Identify which cell holds the provided text, then report its (x, y) central coordinate. 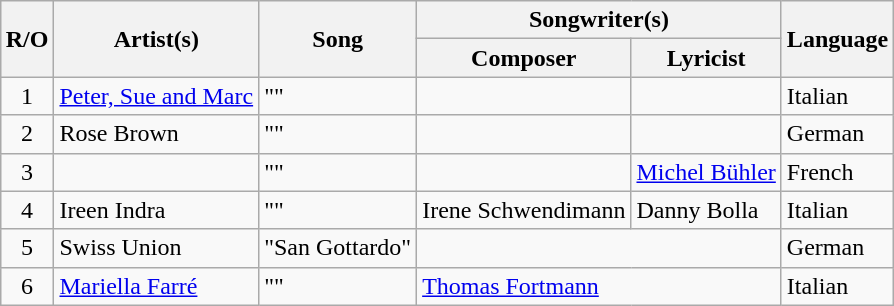
Artist(s) (156, 39)
Danny Bolla (706, 210)
1 (27, 96)
R/O (27, 39)
Rose Brown (156, 134)
6 (27, 286)
3 (27, 172)
Mariella Farré (156, 286)
Song (338, 39)
Songwriter(s) (600, 20)
4 (27, 210)
Ireen Indra (156, 210)
5 (27, 248)
Peter, Sue and Marc (156, 96)
Language (837, 39)
Composer (524, 58)
Irene Schwendimann (524, 210)
Lyricist (706, 58)
French (837, 172)
Michel Bühler (706, 172)
Thomas Fortmann (600, 286)
2 (27, 134)
"San Gottardo" (338, 248)
Swiss Union (156, 248)
